Capture the cell that displays the provided text and extract its (X, Y) central coordinate. 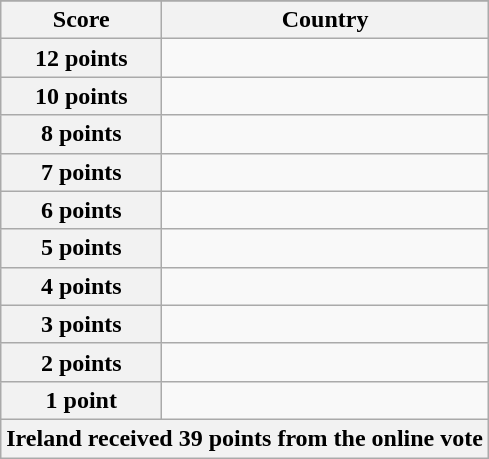
7 points (82, 172)
10 points (82, 96)
Score (82, 20)
2 points (82, 362)
4 points (82, 286)
Ireland received 39 points from the online vote (245, 438)
5 points (82, 248)
6 points (82, 210)
3 points (82, 324)
1 point (82, 400)
Country (326, 20)
12 points (82, 58)
8 points (82, 134)
